Pinpoint the cell where the given text exists, returning its [X, Y] midpoint coordinate. 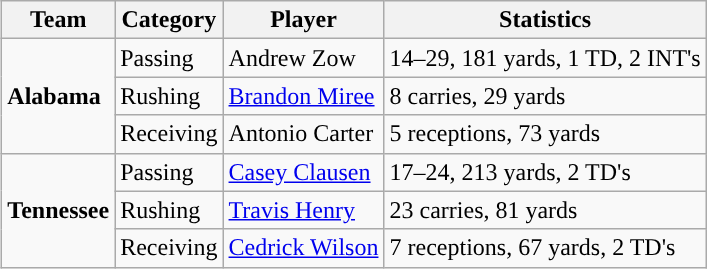
Cedrick Wilson [304, 248]
8 carries, 29 yards [545, 96]
Travis Henry [304, 210]
5 receptions, 73 yards [545, 134]
Player [304, 20]
Tennessee [58, 210]
Team [58, 20]
14–29, 181 yards, 1 TD, 2 INT's [545, 58]
Casey Clausen [304, 172]
Andrew Zow [304, 58]
Brandon Miree [304, 96]
23 carries, 81 yards [545, 210]
17–24, 213 yards, 2 TD's [545, 172]
Antonio Carter [304, 134]
Statistics [545, 20]
7 receptions, 67 yards, 2 TD's [545, 248]
Category [169, 20]
Alabama [58, 96]
